For the text-containing cell, return its midpoint in (X, Y) coordinate format. 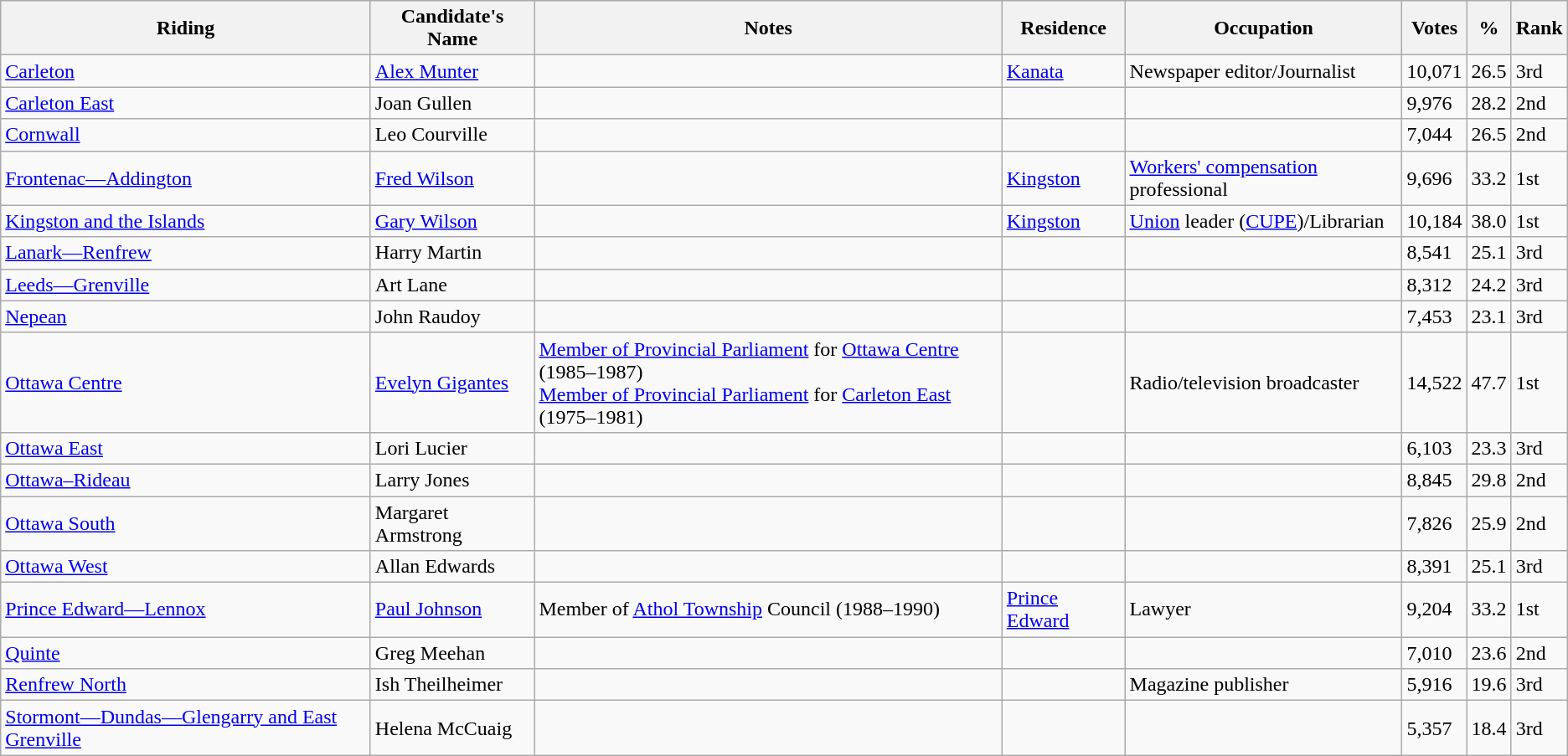
Renfrew North (186, 685)
Kingston and the Islands (186, 221)
10,071 (1434, 71)
Gary Wilson (452, 221)
8,391 (1434, 567)
38.0 (1489, 221)
Nepean (186, 316)
Occupation (1263, 28)
Candidate's Name (452, 28)
Member of Provincial Parliament for Ottawa Centre (1985–1987) Member of Provincial Parliament for Carleton East (1975–1981) (768, 382)
47.7 (1489, 382)
7,044 (1434, 135)
Rank (1540, 28)
Harry Martin (452, 253)
9,976 (1434, 103)
Union leader (CUPE)/Librarian (1263, 221)
Evelyn Gigantes (452, 382)
29.8 (1489, 480)
Joan Gullen (452, 103)
25.9 (1489, 522)
8,541 (1434, 253)
Prince Edward (1064, 609)
8,845 (1434, 480)
7,826 (1434, 522)
Ish Theilheimer (452, 685)
Votes (1434, 28)
19.6 (1489, 685)
Helena McCuaig (452, 728)
14,522 (1434, 382)
Ottawa West (186, 567)
Ottawa South (186, 522)
Kanata (1064, 71)
Larry Jones (452, 480)
Lori Lucier (452, 448)
Carleton (186, 71)
5,916 (1434, 685)
Greg Meehan (452, 653)
John Raudoy (452, 316)
Radio/television broadcaster (1263, 382)
Workers' compensation professional (1263, 177)
Lawyer (1263, 609)
7,453 (1434, 316)
8,312 (1434, 285)
Member of Athol Township Council (1988–1990) (768, 609)
Carleton East (186, 103)
Ottawa East (186, 448)
Allan Edwards (452, 567)
Leo Courville (452, 135)
6,103 (1434, 448)
24.2 (1489, 285)
Quinte (186, 653)
Alex Munter (452, 71)
5,357 (1434, 728)
18.4 (1489, 728)
Stormont—Dundas—Glengarry and East Grenville (186, 728)
23.1 (1489, 316)
Newspaper editor/Journalist (1263, 71)
Art Lane (452, 285)
10,184 (1434, 221)
Lanark—Renfrew (186, 253)
Cornwall (186, 135)
Frontenac—Addington (186, 177)
Leeds—Grenville (186, 285)
7,010 (1434, 653)
Notes (768, 28)
Ottawa Centre (186, 382)
Fred Wilson (452, 177)
Prince Edward—Lennox (186, 609)
Margaret Armstrong (452, 522)
23.3 (1489, 448)
28.2 (1489, 103)
Paul Johnson (452, 609)
Riding (186, 28)
9,696 (1434, 177)
23.6 (1489, 653)
Ottawa–Rideau (186, 480)
Magazine publisher (1263, 685)
9,204 (1434, 609)
% (1489, 28)
Residence (1064, 28)
